Return the (x, y) coordinate for the center point of the cell that contains the specified text.  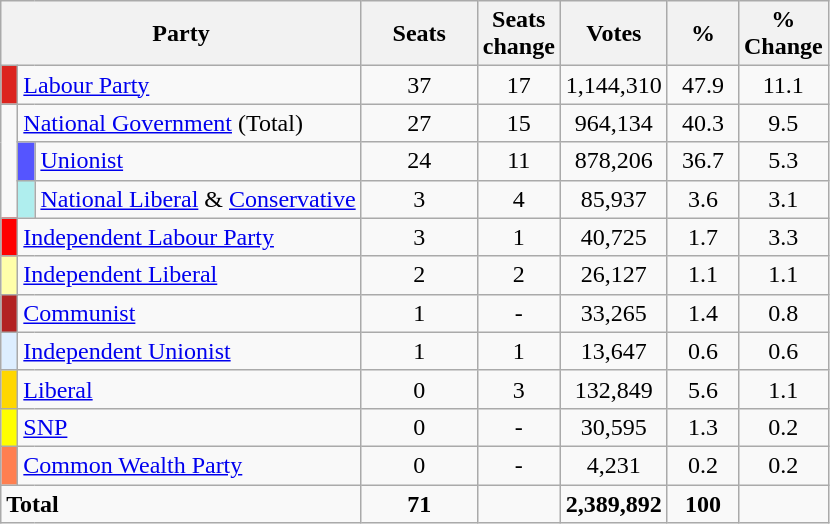
40.3 (702, 123)
3.1 (783, 199)
24 (419, 161)
17 (518, 85)
Independent Unionist (190, 351)
1.3 (702, 427)
36.7 (702, 161)
Common Wealth Party (190, 465)
27 (419, 123)
National Liberal & Conservative (198, 199)
Party (181, 34)
40,725 (614, 237)
Votes (614, 34)
1,144,310 (614, 85)
85,937 (614, 199)
Labour Party (190, 85)
71 (419, 503)
4 (518, 199)
National Government (Total) (190, 123)
11.1 (783, 85)
5.6 (702, 389)
1.7 (702, 237)
Independent Liberal (190, 275)
1.4 (702, 313)
Communist (190, 313)
% Change (783, 34)
37 (419, 85)
SNP (190, 427)
30,595 (614, 427)
33,265 (614, 313)
13,647 (614, 351)
2,389,892 (614, 503)
964,134 (614, 123)
26,127 (614, 275)
132,849 (614, 389)
5.3 (783, 161)
Seats (419, 34)
3.6 (702, 199)
Independent Labour Party (190, 237)
Total (181, 503)
Seats change (518, 34)
Unionist (198, 161)
9.5 (783, 123)
3.3 (783, 237)
Liberal (190, 389)
100 (702, 503)
% (702, 34)
11 (518, 161)
4,231 (614, 465)
0.8 (783, 313)
47.9 (702, 85)
15 (518, 123)
878,206 (614, 161)
